From the cell containing the given text, extract its center point as [X, Y] coordinate. 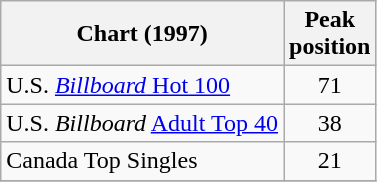
U.S. Billboard Hot 100 [142, 85]
Chart (1997) [142, 34]
Canada Top Singles [142, 161]
U.S. Billboard Adult Top 40 [142, 123]
38 [330, 123]
Peakposition [330, 34]
21 [330, 161]
71 [330, 85]
